Return the (x, y) coordinate for the center point of the cell that contains the specified text.  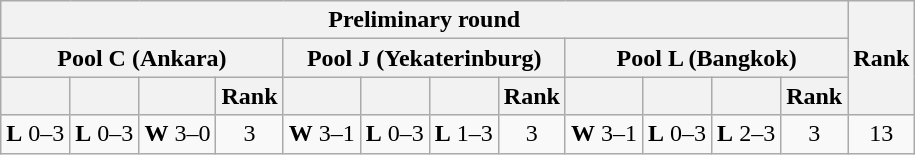
W 3–0 (178, 134)
L 2–3 (746, 134)
Pool J (Yekaterinburg) (424, 58)
13 (882, 134)
Pool C (Ankara) (142, 58)
Preliminary round (424, 20)
L 1–3 (464, 134)
Pool L (Bangkok) (706, 58)
